For the text-containing cell, return its midpoint in [x, y] coordinate format. 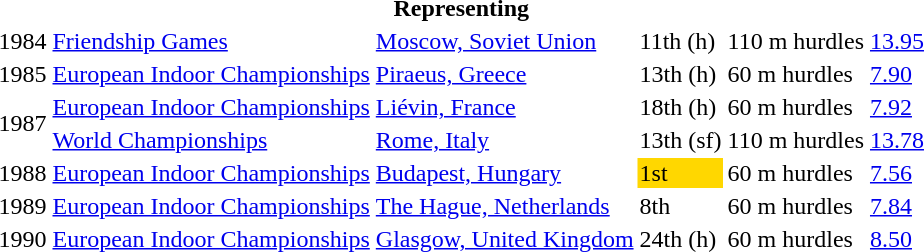
18th (h) [680, 107]
13th (h) [680, 74]
Rome, Italy [504, 140]
1st [680, 173]
The Hague, Netherlands [504, 206]
8th [680, 206]
Moscow, Soviet Union [504, 41]
13th (sf) [680, 140]
11th (h) [680, 41]
Friendship Games [211, 41]
World Championships [211, 140]
Piraeus, Greece [504, 74]
Liévin, France [504, 107]
Budapest, Hungary [504, 173]
